Search for the cell housing the specified text and yield its (x, y) center coordinate. 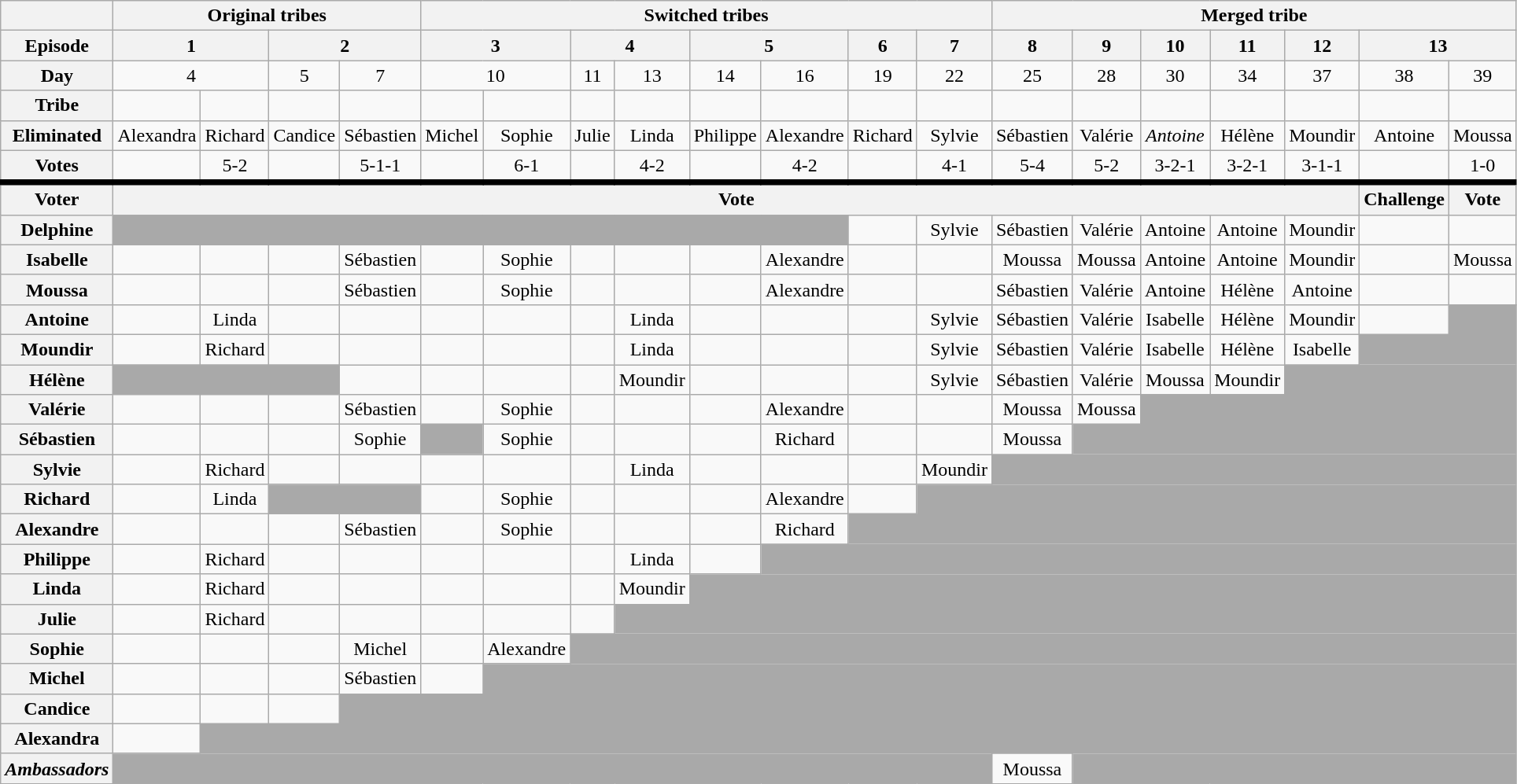
1 (191, 46)
Episode (57, 46)
Eliminated (57, 135)
Delphine (57, 230)
Challenge (1404, 198)
Tribe (57, 105)
37 (1322, 75)
2 (345, 46)
6 (883, 46)
Voter (57, 198)
38 (1404, 75)
30 (1175, 75)
Day (57, 75)
3 (496, 46)
14 (725, 75)
16 (804, 75)
5-4 (1032, 167)
4-1 (954, 167)
8 (1032, 46)
Votes (57, 167)
25 (1032, 75)
12 (1322, 46)
Ambassadors (57, 768)
5-1-1 (381, 167)
Switched tribes (707, 16)
22 (954, 75)
34 (1248, 75)
Merged tribe (1254, 16)
28 (1106, 75)
39 (1482, 75)
3-1-1 (1322, 167)
19 (883, 75)
Original tribes (268, 16)
9 (1106, 46)
6-1 (527, 167)
1-0 (1482, 167)
